Search for the cell housing the specified text and yield its (x, y) center coordinate. 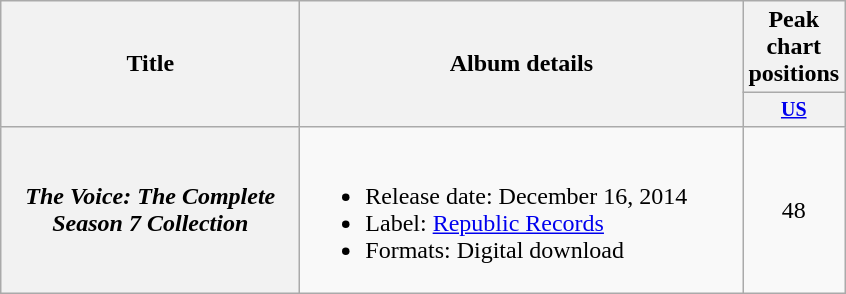
Release date: December 16, 2014Label: Republic RecordsFormats: Digital download (522, 210)
The Voice: The Complete Season 7 Collection (150, 210)
48 (794, 210)
Album details (522, 64)
Title (150, 64)
US (794, 110)
Peak chartpositions (794, 47)
